Identify which cell holds the provided text, then report its (x, y) central coordinate. 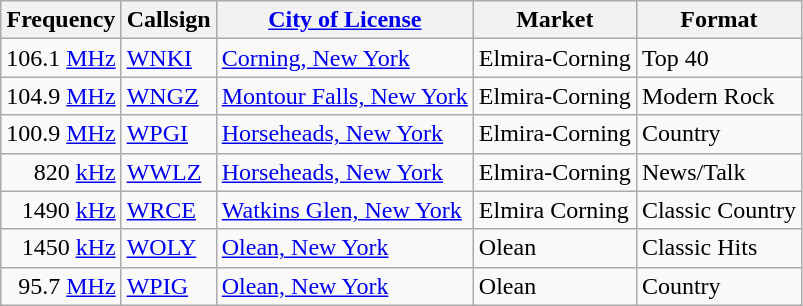
News/Talk (718, 172)
Modern Rock (718, 96)
820 kHz (61, 172)
WWLZ (168, 172)
100.9 MHz (61, 134)
WNKI (168, 58)
WNGZ (168, 96)
Classic Hits (718, 248)
WPGI (168, 134)
Top 40 (718, 58)
1450 kHz (61, 248)
104.9 MHz (61, 96)
Watkins Glen, New York (344, 210)
106.1 MHz (61, 58)
Montour Falls, New York (344, 96)
95.7 MHz (61, 286)
Corning, New York (344, 58)
WRCE (168, 210)
Format (718, 20)
Market (554, 20)
City of License (344, 20)
Classic Country (718, 210)
Elmira Corning (554, 210)
1490 kHz (61, 210)
WPIG (168, 286)
Frequency (61, 20)
Callsign (168, 20)
WOLY (168, 248)
